For the text-containing cell, return its midpoint in [X, Y] coordinate format. 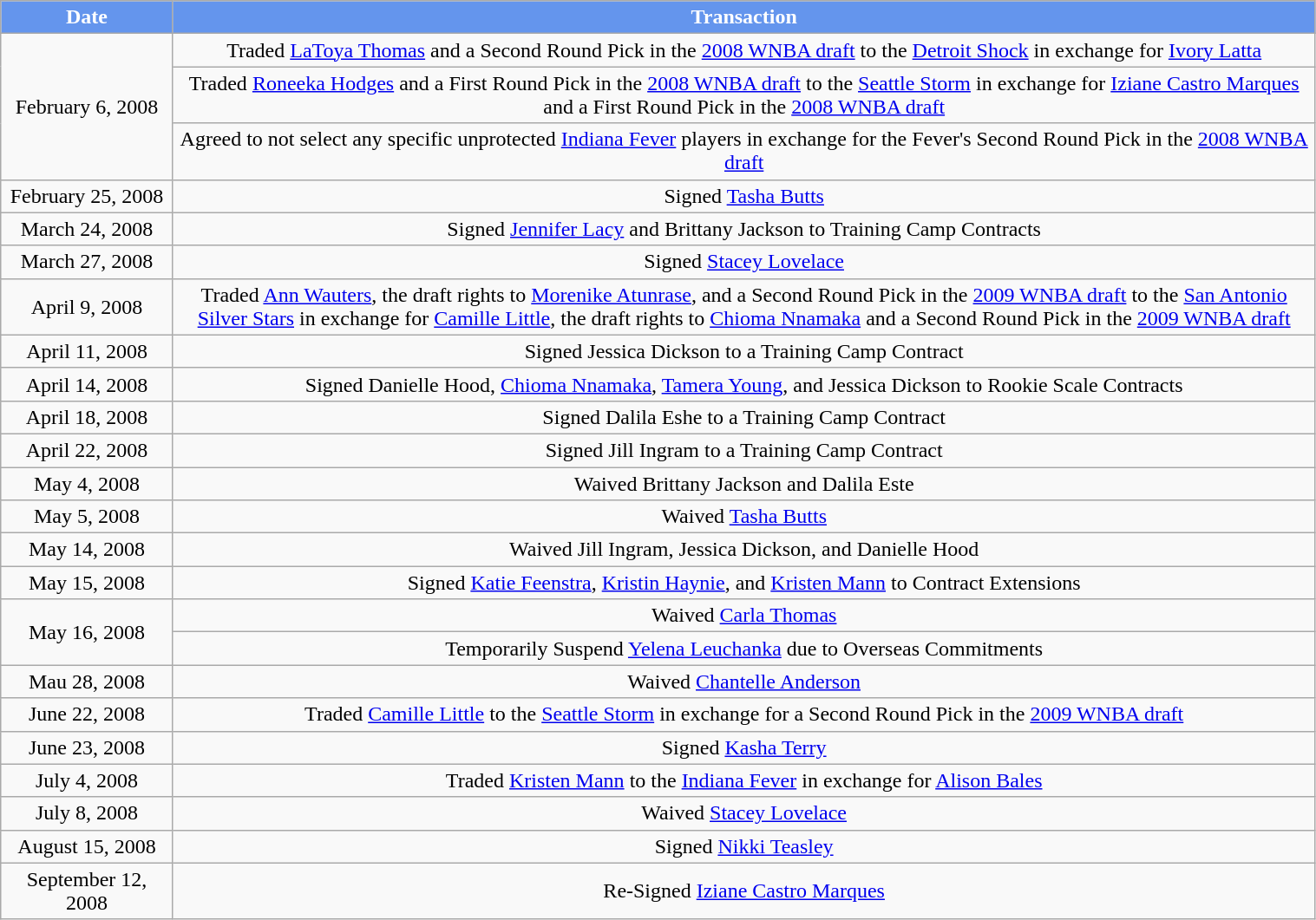
Signed Jill Ingram to a Training Camp Contract [744, 450]
Re-Signed Iziane Castro Marques [744, 891]
Agreed to not select any specific unprotected Indiana Fever players in exchange for the Fever's Second Round Pick in the 2008 WNBA draft [744, 151]
July 8, 2008 [87, 813]
Signed Kasha Terry [744, 747]
Mau 28, 2008 [87, 682]
Waived Brittany Jackson and Dalila Este [744, 483]
June 22, 2008 [87, 714]
March 27, 2008 [87, 262]
April 11, 2008 [87, 351]
April 18, 2008 [87, 417]
September 12, 2008 [87, 891]
Waived Tasha Butts [744, 517]
April 14, 2008 [87, 384]
April 9, 2008 [87, 307]
Signed Jessica Dickson to a Training Camp Contract [744, 351]
Transaction [744, 17]
March 24, 2008 [87, 229]
June 23, 2008 [87, 747]
February 6, 2008 [87, 107]
Signed Tasha Butts [744, 196]
Date [87, 17]
Waived Stacey Lovelace [744, 813]
July 4, 2008 [87, 780]
August 15, 2008 [87, 846]
Signed Nikki Teasley [744, 846]
Waived Chantelle Anderson [744, 682]
May 4, 2008 [87, 483]
May 5, 2008 [87, 517]
Signed Stacey Lovelace [744, 262]
Signed Dalila Eshe to a Training Camp Contract [744, 417]
Temporarily Suspend Yelena Leuchanka due to Overseas Commitments [744, 649]
May 14, 2008 [87, 550]
Waived Carla Thomas [744, 616]
Waived Jill Ingram, Jessica Dickson, and Danielle Hood [744, 550]
May 15, 2008 [87, 583]
Signed Danielle Hood, Chioma Nnamaka, Tamera Young, and Jessica Dickson to Rookie Scale Contracts [744, 384]
Signed Katie Feenstra, Kristin Haynie, and Kristen Mann to Contract Extensions [744, 583]
February 25, 2008 [87, 196]
April 22, 2008 [87, 450]
Signed Jennifer Lacy and Brittany Jackson to Training Camp Contracts [744, 229]
Traded LaToya Thomas and a Second Round Pick in the 2008 WNBA draft to the Detroit Shock in exchange for Ivory Latta [744, 50]
Traded Kristen Mann to the Indiana Fever in exchange for Alison Bales [744, 780]
May 16, 2008 [87, 632]
Traded Camille Little to the Seattle Storm in exchange for a Second Round Pick in the 2009 WNBA draft [744, 714]
